Capture the cell that displays the provided text and extract its [X, Y] central coordinate. 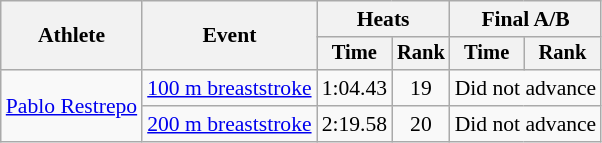
Athlete [72, 36]
2:19.58 [354, 124]
200 m breaststroke [229, 124]
20 [421, 124]
100 m breaststroke [229, 88]
Pablo Restrepo [72, 106]
19 [421, 88]
Final A/B [526, 19]
Heats [384, 19]
Event [229, 36]
1:04.43 [354, 88]
